Determine the (X, Y) coordinate at the center of the cell enclosing the given text.  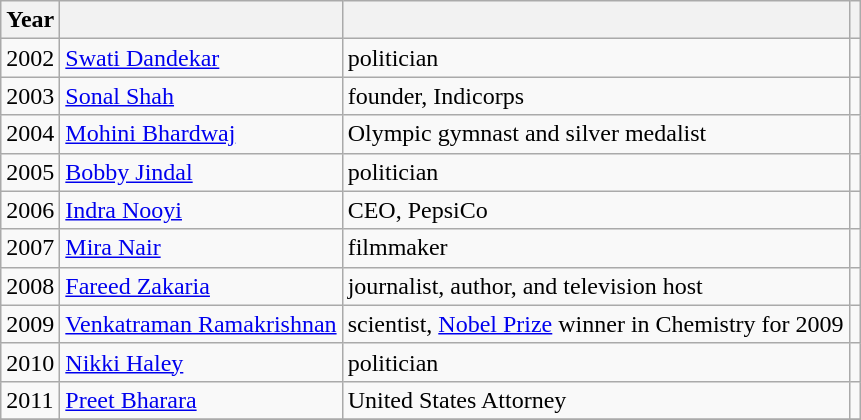
Swati Dandekar (201, 58)
scientist, Nobel Prize winner in Chemistry for 2009 (596, 324)
Year (30, 20)
Sonal Shah (201, 96)
Mira Nair (201, 248)
2006 (30, 210)
2004 (30, 134)
2003 (30, 96)
Olympic gymnast and silver medalist (596, 134)
2005 (30, 172)
2009 (30, 324)
2002 (30, 58)
2011 (30, 400)
Preet Bharara (201, 400)
Fareed Zakaria (201, 286)
Mohini Bhardwaj (201, 134)
Nikki Haley (201, 362)
CEO, PepsiCo (596, 210)
United States Attorney (596, 400)
2007 (30, 248)
journalist, author, and television host (596, 286)
2008 (30, 286)
Bobby Jindal (201, 172)
founder, Indicorps (596, 96)
filmmaker (596, 248)
Venkatraman Ramakrishnan (201, 324)
2010 (30, 362)
Indra Nooyi (201, 210)
